Pinpoint the cell where the given text exists, returning its [x, y] midpoint coordinate. 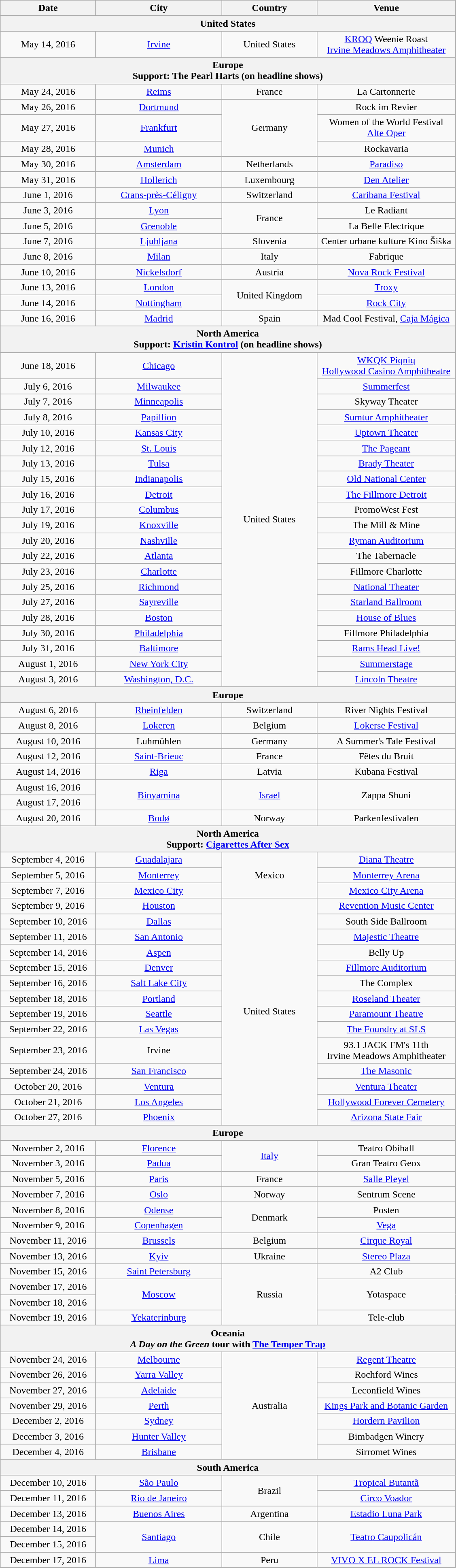
November 26, 2016 [48, 1375]
Milwaukee [159, 386]
Salle Pleyel [386, 1179]
Nova Rock Festival [386, 272]
September 24, 2016 [48, 1071]
August 20, 2016 [48, 818]
September 10, 2016 [48, 921]
Hollerich [159, 179]
Brisbane [159, 1452]
Arizona State Fair [386, 1117]
Old National Center [386, 479]
Charlotte [159, 571]
Houston [159, 906]
September 18, 2016 [48, 998]
The Complex [386, 983]
National Theater [386, 587]
Australia [269, 1406]
Copenhagen [159, 1225]
Brazil [269, 1490]
Atlanta [159, 556]
December 17, 2016 [48, 1560]
Rock City [386, 303]
Kyiv [159, 1256]
June 13, 2016 [48, 288]
Portland [159, 998]
July 10, 2016 [48, 432]
St. Louis [159, 448]
November 7, 2016 [48, 1194]
Teatro Caupolicán [386, 1537]
The Tabernacle [386, 556]
November 5, 2016 [48, 1179]
London [159, 288]
Fêtes du Bruit [386, 756]
Spain [269, 318]
River Nights Festival [386, 710]
Kansas City [159, 432]
San Francisco [159, 1071]
Dortmund [159, 107]
Teatro Obihall [386, 1148]
Oslo [159, 1194]
Paris [159, 1179]
Buenos Aires [159, 1513]
November 27, 2016 [48, 1390]
August 10, 2016 [48, 741]
August 12, 2016 [48, 756]
The Masonic [386, 1071]
Knoxville [159, 525]
July 28, 2016 [48, 618]
Riga [159, 772]
Argentina [269, 1513]
Washington, D.C. [159, 679]
June 3, 2016 [48, 210]
Frankfurt [159, 128]
Sirromet Wines [386, 1452]
September 7, 2016 [48, 891]
A2 Club [386, 1272]
Israel [269, 795]
December 3, 2016 [48, 1436]
Lima [159, 1560]
Tulsa [159, 463]
Regent Theatre [386, 1359]
Monterrey Arena [386, 875]
Aspen [159, 952]
November 13, 2016 [48, 1256]
November 18, 2016 [48, 1302]
Brady Theater [386, 463]
November 11, 2016 [48, 1240]
Nickelsdorf [159, 272]
June 7, 2016 [48, 241]
Estadio Luna Park [386, 1513]
Salt Lake City [159, 983]
July 16, 2016 [48, 494]
93.1 JACK FM's 11thIrvine Meadows Amphitheater [386, 1050]
August 8, 2016 [48, 725]
September 16, 2016 [48, 983]
Posten [386, 1210]
Vega [386, 1225]
Troxy [386, 288]
Ljubljana [159, 241]
The Fillmore Detroit [386, 494]
Seattle [159, 1014]
Indianapolis [159, 479]
Saint-Brieuc [159, 756]
November 17, 2016 [48, 1287]
Ryman Auditorium [386, 541]
Padua [159, 1163]
December 13, 2016 [48, 1513]
July 7, 2016 [48, 402]
The Mill & Mine [386, 525]
Rochford Wines [386, 1375]
August 16, 2016 [48, 787]
Paradiso [386, 164]
July 19, 2016 [48, 525]
May 27, 2016 [48, 128]
Revention Music Center [386, 906]
Country [269, 8]
August 1, 2016 [48, 664]
Baltimore [159, 648]
Fillmore Charlotte [386, 571]
December 4, 2016 [48, 1452]
Philadelphia [159, 633]
Sentrum Scene [386, 1194]
November 15, 2016 [48, 1272]
North AmericaSupport: Kristin Kontrol (on headline shows) [228, 339]
October 20, 2016 [48, 1087]
Crans-près-Céligny [159, 195]
June 8, 2016 [48, 257]
Yotaspace [386, 1295]
VIVO X EL ROCK Festival [386, 1560]
The Pageant [386, 448]
Odense [159, 1210]
May 31, 2016 [48, 179]
Sydney [159, 1421]
July 13, 2016 [48, 463]
December 11, 2016 [48, 1498]
A Summer's Tale Festival [386, 741]
Hollywood Forever Cemetery [386, 1102]
Paramount Theatre [386, 1014]
Rheinfelden [159, 710]
June 18, 2016 [48, 365]
Sumtur Amphitheater [386, 417]
November 24, 2016 [48, 1359]
Yarra Valley [159, 1375]
May 14, 2016 [48, 45]
Summerstage [386, 664]
Adelaide [159, 1390]
Brussels [159, 1240]
July 31, 2016 [48, 648]
Monterrey [159, 875]
Luxembourg [269, 179]
Den Atelier [386, 179]
September 14, 2016 [48, 952]
Rams Head Live! [386, 648]
Roseland Theater [386, 998]
Austria [269, 272]
Fillmore Auditorium [386, 967]
Los Angeles [159, 1102]
Bodø [159, 818]
Mexico [269, 875]
Kings Park and Botanic Garden [386, 1406]
November 9, 2016 [48, 1225]
Date [48, 8]
November 29, 2016 [48, 1406]
Slovenia [269, 241]
Le Radiant [386, 210]
July 20, 2016 [48, 541]
Uptown Theater [386, 432]
Fabrique [386, 257]
Binyamina [159, 795]
July 8, 2016 [48, 417]
Nottingham [159, 303]
Reims [159, 92]
Milan [159, 257]
Summerfest [386, 386]
The Foundry at SLS [386, 1029]
July 27, 2016 [48, 602]
Papillion [159, 417]
December 14, 2016 [48, 1529]
Amsterdam [159, 164]
Moscow [159, 1295]
Majestic Theatre [386, 937]
July 12, 2016 [48, 448]
October 27, 2016 [48, 1117]
Detroit [159, 494]
Mexico City [159, 891]
November 3, 2016 [48, 1163]
PromoWest Fest [386, 510]
OceaniaA Day on the Green tour with The Temper Trap [228, 1339]
July 17, 2016 [48, 510]
Las Vegas [159, 1029]
August 6, 2016 [48, 710]
June 16, 2016 [48, 318]
Dallas [159, 921]
Rockavaria [386, 149]
Lokerse Festival [386, 725]
Perth [159, 1406]
Chile [269, 1537]
Columbus [159, 510]
October 21, 2016 [48, 1102]
June 10, 2016 [48, 272]
Rock im Revier [386, 107]
São Paulo [159, 1483]
Guadalajara [159, 860]
July 30, 2016 [48, 633]
July 6, 2016 [48, 386]
Women of the World Festival Alte Oper [386, 128]
Mexico City Arena [386, 891]
Nashville [159, 541]
September 22, 2016 [48, 1029]
KROQ Weenie RoastIrvine Meadows Amphitheater [386, 45]
Tele-club [386, 1318]
December 15, 2016 [48, 1545]
Yekaterinburg [159, 1318]
Saint Petersburg [159, 1272]
September 11, 2016 [48, 937]
Parkenfestivalen [386, 818]
Tropical Butantã [386, 1483]
September 4, 2016 [48, 860]
San Antonio [159, 937]
Boston [159, 618]
Latvia [269, 772]
United Kingdom [269, 295]
City [159, 8]
Cirque Royal [386, 1240]
Zappa Shuni [386, 795]
Luhmühlen [159, 741]
July 25, 2016 [48, 587]
Phoenix [159, 1117]
July 15, 2016 [48, 479]
May 30, 2016 [48, 164]
Diana Theatre [386, 860]
Grenoble [159, 226]
Gran Teatro Geox [386, 1163]
Richmond [159, 587]
December 10, 2016 [48, 1483]
August 14, 2016 [48, 772]
Florence [159, 1148]
Kubana Festival [386, 772]
South America [228, 1467]
North AmericaSupport: Cigarettes After Sex [228, 839]
EuropeSupport: The Pearl Harts (on headline shows) [228, 70]
Belly Up [386, 952]
September 23, 2016 [48, 1050]
July 23, 2016 [48, 571]
Ventura [159, 1087]
Caribana Festival [386, 195]
Ukraine [269, 1256]
September 9, 2016 [48, 906]
Melbourne [159, 1359]
La Cartonnerie [386, 92]
Stereo Plaza [386, 1256]
Starland Ballroom [386, 602]
Russia [269, 1295]
WKQK PiqniqHollywood Casino Amphitheatre [386, 365]
Chicago [159, 365]
November 8, 2016 [48, 1210]
June 5, 2016 [48, 226]
May 24, 2016 [48, 92]
August 17, 2016 [48, 803]
Leconfield Wines [386, 1390]
La Belle Electrique [386, 226]
Rio de Janeiro [159, 1498]
June 14, 2016 [48, 303]
New York City [159, 664]
Hordern Pavilion [386, 1421]
Lincoln Theatre [386, 679]
Santiago [159, 1537]
September 5, 2016 [48, 875]
December 2, 2016 [48, 1421]
November 2, 2016 [48, 1148]
May 28, 2016 [48, 149]
Venue [386, 8]
Lokeren [159, 725]
Denmark [269, 1217]
Denver [159, 967]
November 19, 2016 [48, 1318]
Peru [269, 1560]
South Side Ballroom [386, 921]
Hunter Valley [159, 1436]
Fillmore Philadelphia [386, 633]
Madrid [159, 318]
July 22, 2016 [48, 556]
Center urbane kulture Kino Šiška [386, 241]
Netherlands [269, 164]
House of Blues [386, 618]
Minneapolis [159, 402]
May 26, 2016 [48, 107]
Sayreville [159, 602]
Bimbadgen Winery [386, 1436]
August 3, 2016 [48, 679]
Lyon [159, 210]
September 15, 2016 [48, 967]
Circo Voador [386, 1498]
September 19, 2016 [48, 1014]
June 1, 2016 [48, 195]
Munich [159, 149]
Ventura Theater [386, 1087]
Skyway Theater [386, 402]
Mad Cool Festival, Caja Mágica [386, 318]
